Determine the [x, y] coordinate at the center of the cell enclosing the given text.  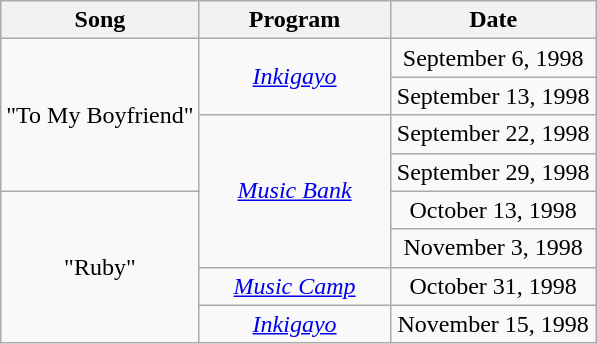
November 3, 1998 [493, 248]
"To My Boyfriend" [100, 115]
November 15, 1998 [493, 324]
Date [493, 20]
October 13, 1998 [493, 210]
September 13, 1998 [493, 96]
October 31, 1998 [493, 286]
September 6, 1998 [493, 58]
Music Camp [294, 286]
Song [100, 20]
Music Bank [294, 191]
September 29, 1998 [493, 172]
Program [294, 20]
"Ruby" [100, 267]
September 22, 1998 [493, 134]
